For the text-containing cell, return its midpoint in (x, y) coordinate format. 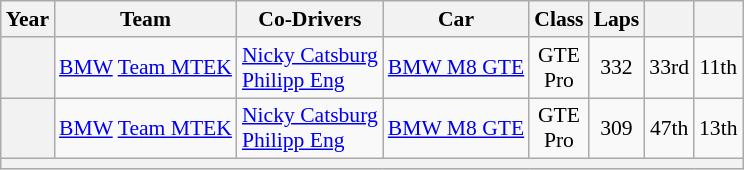
332 (617, 68)
Car (456, 19)
Laps (617, 19)
13th (718, 128)
Team (146, 19)
309 (617, 128)
Class (558, 19)
11th (718, 68)
33rd (669, 68)
Year (28, 19)
47th (669, 128)
Co-Drivers (310, 19)
